Find where the given text appears and provide that cell's center as (x, y) coordinate. 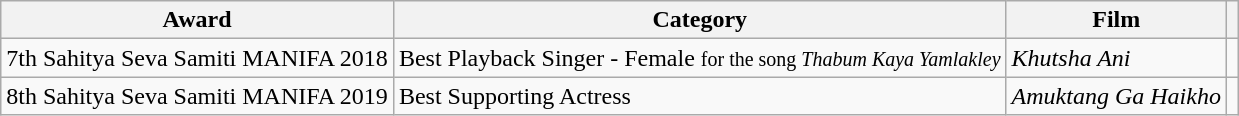
Amuktang Ga Haikho (1116, 96)
Film (1116, 20)
Award (198, 20)
Category (700, 20)
Best Supporting Actress (700, 96)
Best Playback Singer - Female for the song Thabum Kaya Yamlakley (700, 58)
Khutsha Ani (1116, 58)
7th Sahitya Seva Samiti MANIFA 2018 (198, 58)
8th Sahitya Seva Samiti MANIFA 2019 (198, 96)
